Determine the (x, y) coordinate at the center of the cell enclosing the given text.  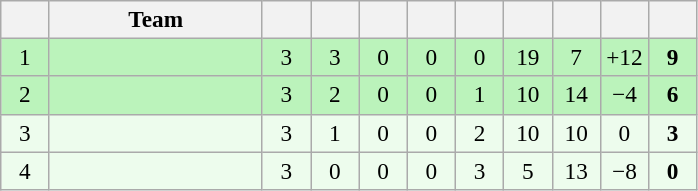
14 (576, 95)
4 (25, 170)
6 (673, 95)
9 (673, 57)
−4 (624, 95)
+12 (624, 57)
5 (528, 170)
19 (528, 57)
Team (156, 19)
13 (576, 170)
7 (576, 57)
−8 (624, 170)
